Determine the (x, y) coordinate at the center of the cell enclosing the given text.  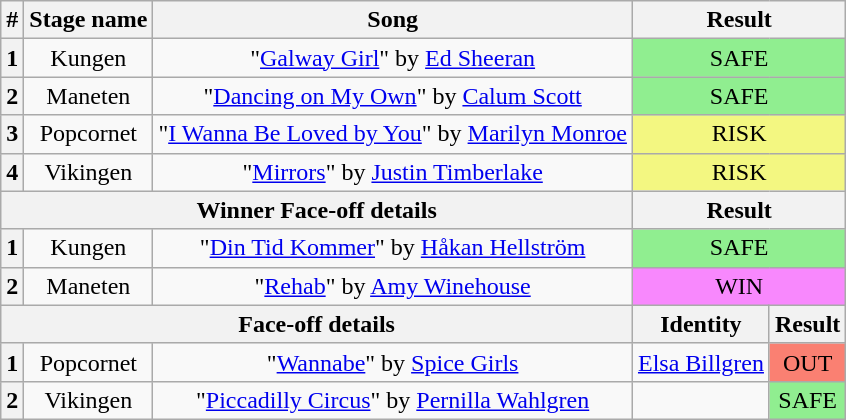
"Dancing on My Own" by Calum Scott (393, 96)
Identity (700, 324)
4 (12, 172)
"I Wanna Be Loved by You" by Marilyn Monroe (393, 134)
WIN (738, 286)
Winner Face-off details (317, 210)
"Din Tid Kommer" by Håkan Hellström (393, 248)
Stage name (88, 20)
"Rehab" by Amy Winehouse (393, 286)
Song (393, 20)
"Wannabe" by Spice Girls (393, 362)
Elsa Billgren (700, 362)
OUT (807, 362)
# (12, 20)
"Mirrors" by Justin Timberlake (393, 172)
Face-off details (317, 324)
"Piccadilly Circus" by Pernilla Wahlgren (393, 400)
"Galway Girl" by Ed Sheeran (393, 58)
3 (12, 134)
